Capture the cell that displays the provided text and extract its [x, y] central coordinate. 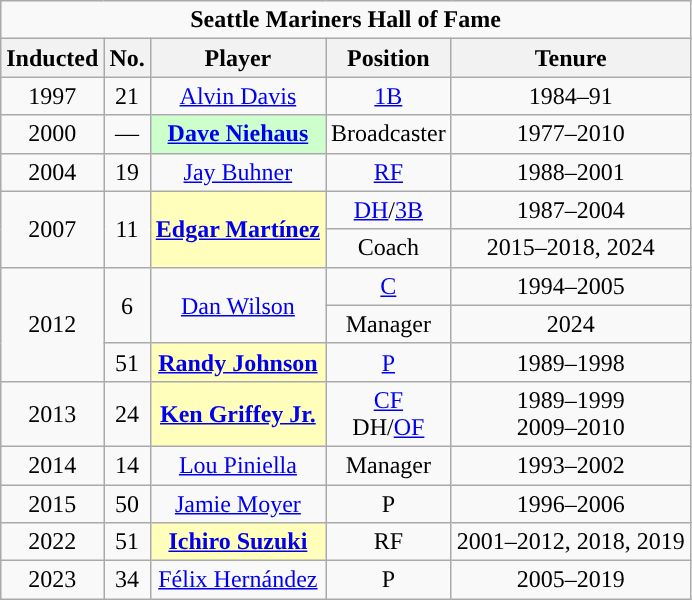
1B [389, 96]
1994–2005 [570, 286]
Félix Hernández [238, 580]
21 [127, 96]
Alvin Davis [238, 96]
2004 [52, 172]
Randy Johnson [238, 362]
Jay Buhner [238, 172]
Ken Griffey Jr. [238, 414]
Broadcaster [389, 134]
11 [127, 229]
1996–2006 [570, 503]
2023 [52, 580]
1977–2010 [570, 134]
Edgar Martínez [238, 229]
Coach [389, 248]
Player [238, 58]
2014 [52, 465]
2013 [52, 414]
1989–1998 [570, 362]
19 [127, 172]
DH/3B [389, 210]
Inducted [52, 58]
2012 [52, 324]
Ichiro Suzuki [238, 542]
1987–2004 [570, 210]
Lou Piniella [238, 465]
Position [389, 58]
CFDH/OF [389, 414]
34 [127, 580]
1997 [52, 96]
14 [127, 465]
6 [127, 305]
Dan Wilson [238, 305]
1993–2002 [570, 465]
2015–2018, 2024 [570, 248]
50 [127, 503]
2005–2019 [570, 580]
2000 [52, 134]
1989–19992009–2010 [570, 414]
2007 [52, 229]
24 [127, 414]
Seattle Mariners Hall of Fame [346, 20]
Jamie Moyer [238, 503]
1988–2001 [570, 172]
1984–91 [570, 96]
2022 [52, 542]
2001–2012, 2018, 2019 [570, 542]
— [127, 134]
2024 [570, 324]
Dave Niehaus [238, 134]
C [389, 286]
2015 [52, 503]
Tenure [570, 58]
No. [127, 58]
